Detect which cell encompasses the target text, then output its (x, y) center coordinate. 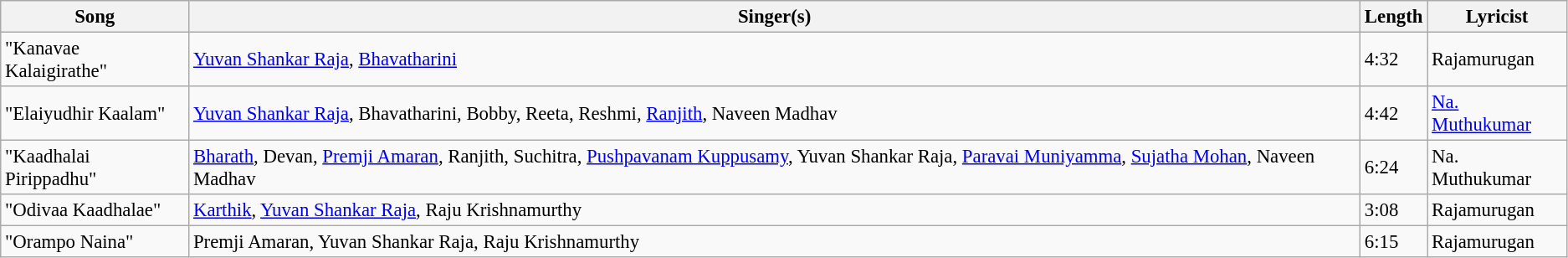
Bharath, Devan, Premji Amaran, Ranjith, Suchitra, Pushpavanam Kuppusamy, Yuvan Shankar Raja, Paravai Muniyamma, Sujatha Mohan, Naveen Madhav (775, 168)
Yuvan Shankar Raja, Bhavatharini, Bobby, Reeta, Reshmi, Ranjith, Naveen Madhav (775, 114)
Lyricist (1498, 17)
"Orampo Naina" (95, 242)
3:08 (1394, 210)
"Odivaa Kaadhalae" (95, 210)
6:24 (1394, 168)
Karthik, Yuvan Shankar Raja, Raju Krishnamurthy (775, 210)
Song (95, 17)
"Elaiyudhir Kaalam" (95, 114)
Singer(s) (775, 17)
4:42 (1394, 114)
Premji Amaran, Yuvan Shankar Raja, Raju Krishnamurthy (775, 242)
"Kaadhalai Pirippadhu" (95, 168)
"Kanavae Kalaigirathe" (95, 60)
Length (1394, 17)
6:15 (1394, 242)
Yuvan Shankar Raja, Bhavatharini (775, 60)
4:32 (1394, 60)
